Determine the [x, y] coordinate at the center of the cell enclosing the given text.  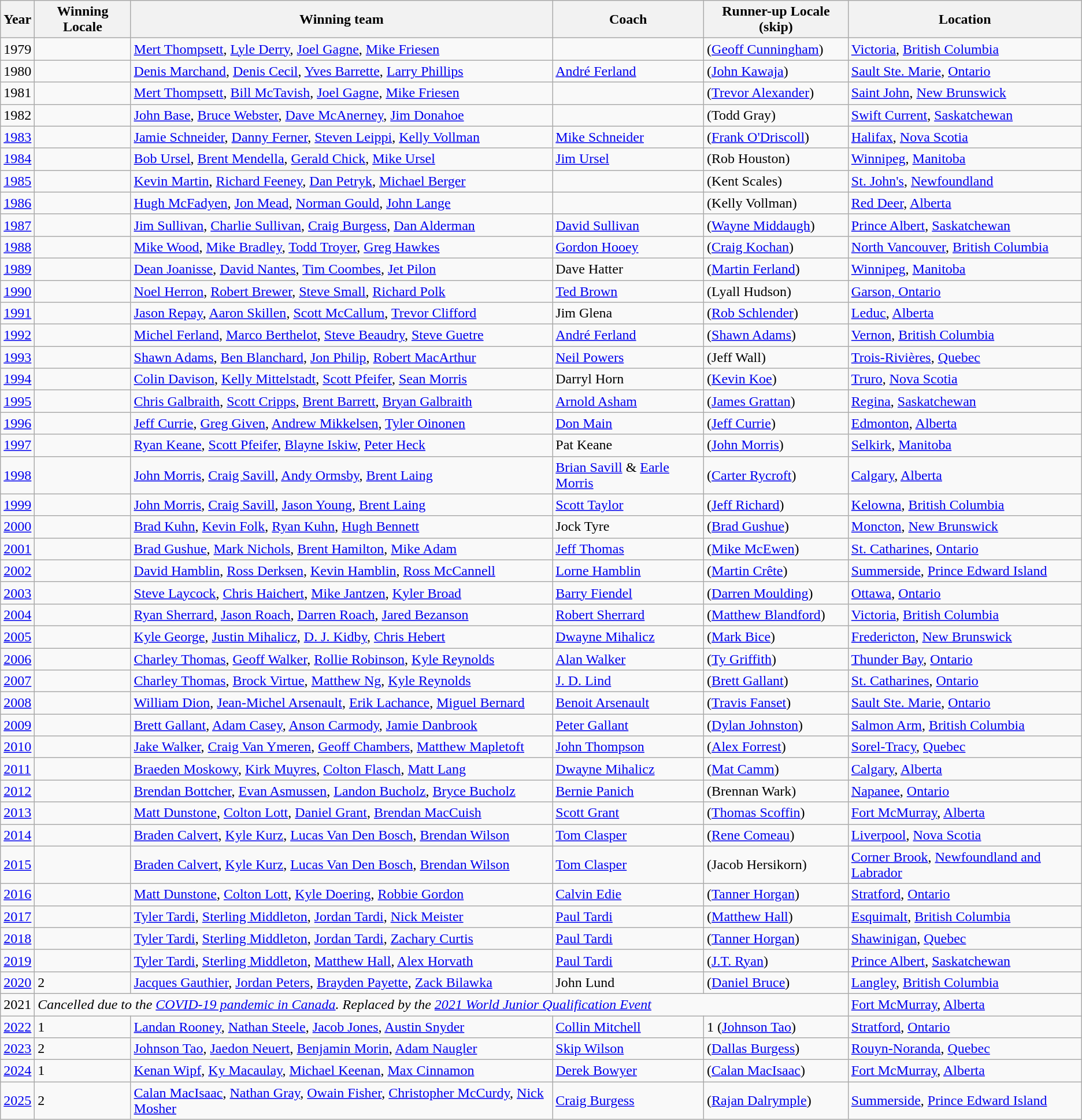
(Mark Bice) [776, 637]
2008 [17, 703]
2009 [17, 725]
Jeff Thomas [628, 549]
(Kent Scales) [776, 181]
(Matthew Blandford) [776, 615]
Alan Walker [628, 659]
Don Main [628, 423]
Jock Tyre [628, 527]
Peter Gallant [628, 725]
(Jeff Currie) [776, 423]
(Carter Rycroft) [776, 475]
(Craig Kochan) [776, 247]
(Thomas Scoffin) [776, 813]
Chris Galbraith, Scott Cripps, Brent Barrett, Bryan Galbraith [342, 401]
2000 [17, 527]
(Lyall Hudson) [776, 291]
Scott Grant [628, 813]
(Rob Schlender) [776, 313]
David Hamblin, Ross Derksen, Kevin Hamblin, Ross McCannell [342, 571]
(Rene Comeau) [776, 835]
John Morris, Craig Savill, Andy Ormsby, Brent Laing [342, 475]
Coach [628, 20]
1979 [17, 49]
1999 [17, 505]
1995 [17, 401]
Leduc, Alberta [965, 313]
Kelowna, British Columbia [965, 505]
1991 [17, 313]
Kevin Martin, Richard Feeney, Dan Petryk, Michael Berger [342, 181]
2002 [17, 571]
(John Morris) [776, 445]
Salmon Arm, British Columbia [965, 725]
Lorne Hamblin [628, 571]
(Frank O'Driscoll) [776, 137]
Mike Wood, Mike Bradley, Todd Troyer, Greg Hawkes [342, 247]
(Alex Forrest) [776, 747]
Robert Sherrard [628, 615]
Jason Repay, Aaron Skillen, Scott McCallum, Trevor Clifford [342, 313]
Collin Mitchell [628, 1026]
St. John's, Newfoundland [965, 181]
Charley Thomas, Brock Virtue, Matthew Ng, Kyle Reynolds [342, 681]
(Kevin Koe) [776, 379]
1998 [17, 475]
(James Grattan) [776, 401]
(Geoff Cunningham) [776, 49]
Jake Walker, Craig Van Ymeren, Geoff Chambers, Matthew Mapletoft [342, 747]
Regina, Saskatchewan [965, 401]
1987 [17, 225]
Kenan Wipf, Ky Macaulay, Michael Keenan, Max Cinnamon [342, 1071]
Jacques Gauthier, Jordan Peters, Brayden Payette, Zack Bilawka [342, 982]
2012 [17, 791]
1990 [17, 291]
Esquimalt, British Columbia [965, 916]
Denis Marchand, Denis Cecil, Yves Barrette, Larry Phillips [342, 71]
Bob Ursel, Brent Mendella, Gerald Chick, Mike Ursel [342, 159]
Truro, Nova Scotia [965, 379]
Jeff Currie, Greg Given, Andrew Mikkelsen, Tyler Oinonen [342, 423]
Mert Thompsett, Bill McTavish, Joel Gagne, Mike Friesen [342, 93]
Tyler Tardi, Sterling Middleton, Matthew Hall, Alex Horvath [342, 960]
1997 [17, 445]
2014 [17, 835]
Barry Fiendel [628, 593]
Dave Hatter [628, 269]
John Morris, Craig Savill, Jason Young, Brent Laing [342, 505]
Calvin Edie [628, 894]
Arnold Asham [628, 401]
Jamie Schneider, Danny Ferner, Steven Leippi, Kelly Vollman [342, 137]
Charley Thomas, Geoff Walker, Rollie Robinson, Kyle Reynolds [342, 659]
Dean Joanisse, David Nantes, Tim Coombes, Jet Pilon [342, 269]
2013 [17, 813]
Trois-Rivières, Quebec [965, 357]
Year [17, 20]
Runner-up Locale (skip) [776, 20]
(John Kawaja) [776, 71]
Matt Dunstone, Colton Lott, Kyle Doering, Robbie Gordon [342, 894]
Brian Savill & Earle Morris [628, 475]
Bernie Panich [628, 791]
Shawinigan, Quebec [965, 938]
Braeden Moskowy, Kirk Muyres, Colton Flasch, Matt Lang [342, 769]
Scott Taylor [628, 505]
Calan MacIsaac, Nathan Gray, Owain Fisher, Christopher McCurdy, Nick Mosher [342, 1101]
(Martin Crête) [776, 571]
Liverpool, Nova Scotia [965, 835]
1996 [17, 423]
(Brett Gallant) [776, 681]
Red Deer, Alberta [965, 203]
2010 [17, 747]
1988 [17, 247]
Ted Brown [628, 291]
2020 [17, 982]
(Brad Gushue) [776, 527]
Selkirk, Manitoba [965, 445]
Noel Herron, Robert Brewer, Steve Small, Richard Polk [342, 291]
(Brennan Wark) [776, 791]
(Dallas Burgess) [776, 1049]
Gordon Hooey [628, 247]
1992 [17, 335]
Jim Glena [628, 313]
Jim Sullivan, Charlie Sullivan, Craig Burgess, Dan Alderman [342, 225]
1983 [17, 137]
(Calan MacIsaac) [776, 1071]
1993 [17, 357]
2018 [17, 938]
John Base, Bruce Webster, Dave McAnerney, Jim Donahoe [342, 115]
Ryan Keane, Scott Pfeifer, Blayne Iskiw, Peter Heck [342, 445]
Swift Current, Saskatchewan [965, 115]
Thunder Bay, Ontario [965, 659]
J. D. Lind [628, 681]
Ryan Sherrard, Jason Roach, Darren Roach, Jared Bezanson [342, 615]
(Jeff Richard) [776, 505]
(Daniel Bruce) [776, 982]
Garson, Ontario [965, 291]
1982 [17, 115]
Pat Keane [628, 445]
Ottawa, Ontario [965, 593]
Winning team [342, 20]
Edmonton, Alberta [965, 423]
Benoit Arsenault [628, 703]
2006 [17, 659]
(Jeff Wall) [776, 357]
2003 [17, 593]
Napanee, Ontario [965, 791]
2017 [17, 916]
David Sullivan [628, 225]
Saint John, New Brunswick [965, 93]
Hugh McFadyen, Jon Mead, Norman Gould, John Lange [342, 203]
1985 [17, 181]
(Mat Camm) [776, 769]
Mert Thompsett, Lyle Derry, Joel Gagne, Mike Friesen [342, 49]
2016 [17, 894]
2024 [17, 1071]
Cancelled due to the COVID-19 pandemic in Canada. Replaced by the 2021 World Junior Qualification Event [442, 1004]
Skip Wilson [628, 1049]
Langley, British Columbia [965, 982]
Fredericton, New Brunswick [965, 637]
Steve Laycock, Chris Haichert, Mike Jantzen, Kyler Broad [342, 593]
Moncton, New Brunswick [965, 527]
Darryl Horn [628, 379]
(Mike McEwen) [776, 549]
(Kelly Vollman) [776, 203]
2011 [17, 769]
(J.T. Ryan) [776, 960]
Winning Locale [83, 20]
1984 [17, 159]
(Dylan Johnston) [776, 725]
Location [965, 20]
(Jacob Hersikorn) [776, 865]
(Martin Ferland) [776, 269]
Rouyn-Noranda, Quebec [965, 1049]
Johnson Tao, Jaedon Neuert, Benjamin Morin, Adam Naugler [342, 1049]
2019 [17, 960]
John Lund [628, 982]
(Shawn Adams) [776, 335]
(Rob Houston) [776, 159]
(Matthew Hall) [776, 916]
Tyler Tardi, Sterling Middleton, Jordan Tardi, Zachary Curtis [342, 938]
Halifax, Nova Scotia [965, 137]
William Dion, Jean-Michel Arsenault, Erik Lachance, Miguel Bernard [342, 703]
2021 [17, 1004]
North Vancouver, British Columbia [965, 247]
Mike Schneider [628, 137]
Derek Bowyer [628, 1071]
2001 [17, 549]
Brett Gallant, Adam Casey, Anson Carmody, Jamie Danbrook [342, 725]
Jim Ursel [628, 159]
Brad Kuhn, Kevin Folk, Ryan Kuhn, Hugh Bennett [342, 527]
1 (Johnson Tao) [776, 1026]
Tyler Tardi, Sterling Middleton, Jordan Tardi, Nick Meister [342, 916]
John Thompson [628, 747]
Corner Brook, Newfoundland and Labrador [965, 865]
Sorel-Tracy, Quebec [965, 747]
Brad Gushue, Mark Nichols, Brent Hamilton, Mike Adam [342, 549]
Landan Rooney, Nathan Steele, Jacob Jones, Austin Snyder [342, 1026]
1986 [17, 203]
1980 [17, 71]
Colin Davison, Kelly Mittelstadt, Scott Pfeifer, Sean Morris [342, 379]
2004 [17, 615]
Brendan Bottcher, Evan Asmussen, Landon Bucholz, Bryce Bucholz [342, 791]
2005 [17, 637]
(Darren Moulding) [776, 593]
2022 [17, 1026]
2015 [17, 865]
Craig Burgess [628, 1101]
Neil Powers [628, 357]
(Trevor Alexander) [776, 93]
(Wayne Middaugh) [776, 225]
(Rajan Dalrymple) [776, 1101]
2023 [17, 1049]
2025 [17, 1101]
Kyle George, Justin Mihalicz, D. J. Kidby, Chris Hebert [342, 637]
(Ty Griffith) [776, 659]
Matt Dunstone, Colton Lott, Daniel Grant, Brendan MacCuish [342, 813]
(Travis Fanset) [776, 703]
(Todd Gray) [776, 115]
Shawn Adams, Ben Blanchard, Jon Philip, Robert MacArthur [342, 357]
1994 [17, 379]
1981 [17, 93]
1989 [17, 269]
Vernon, British Columbia [965, 335]
2007 [17, 681]
Michel Ferland, Marco Berthelot, Steve Beaudry, Steve Guetre [342, 335]
